Extract the (X, Y) coordinate from the center of the cell holding the provided text.  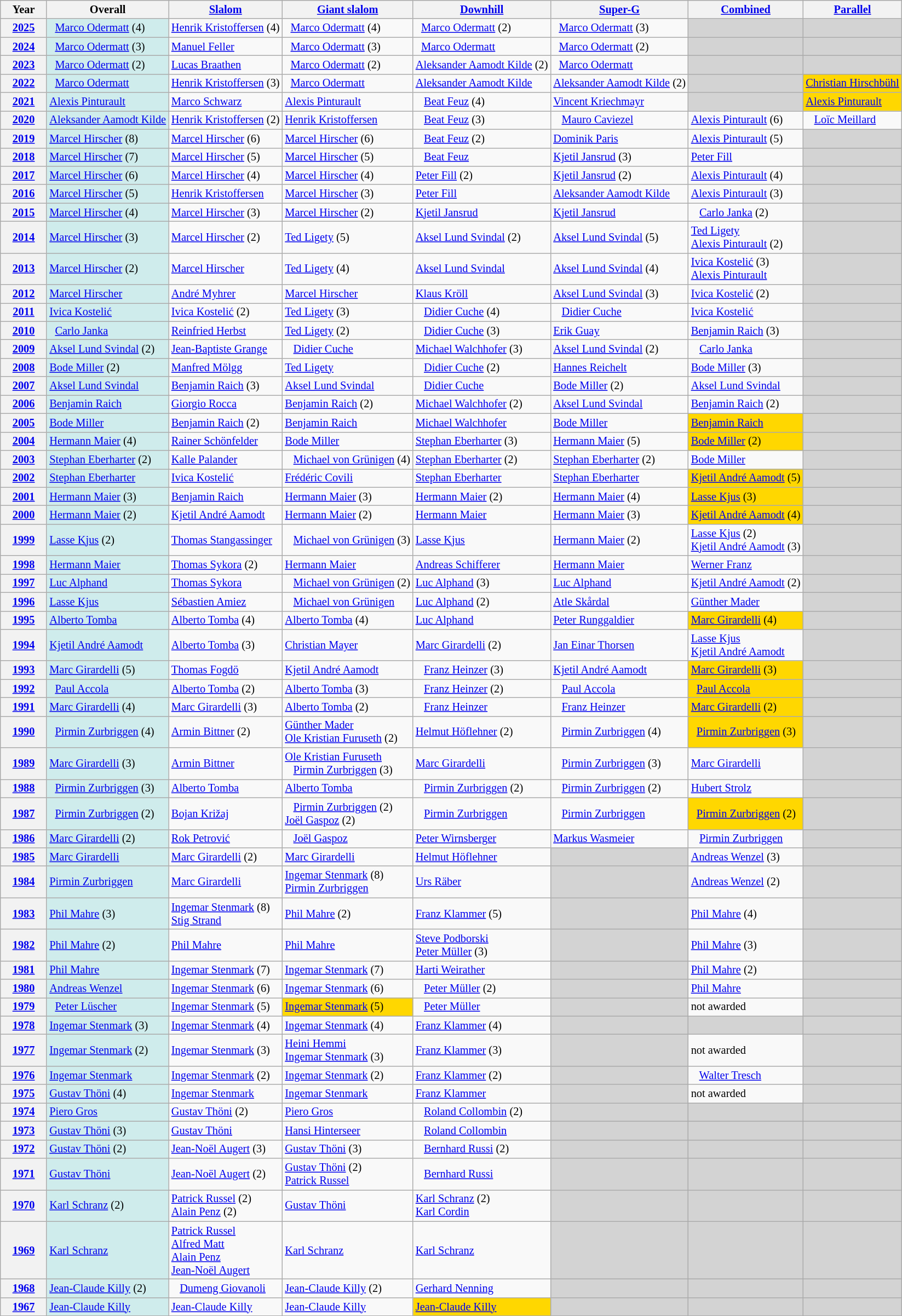
Downhill (482, 9)
Erik Guay (619, 331)
Year (24, 9)
2005 (24, 423)
2000 (24, 515)
Ivica Kostelić (3) Alexis Pinturault (746, 269)
Parallel (852, 9)
Franz Klammer (2) (482, 1075)
1971 (24, 1174)
Carlo Janka (2) (746, 212)
1989 (24, 764)
Günther Mader (746, 602)
Helmut Höflehner (2) (482, 732)
Christian Mayer (347, 645)
1999 (24, 540)
Alexis Pinturault (6) (746, 120)
Henrik Kristoffersen (2) (226, 120)
Franz Klammer (3) (482, 1051)
2010 (24, 331)
1968 (24, 1288)
Hubert Strolz (746, 788)
Thomas Fogdö (226, 670)
Michael Walchhofer (2) (482, 404)
Vincent Kriechmayr (619, 102)
Combined (746, 9)
Henrik Kristoffersen (3) (226, 83)
Armin Bittner (2) (226, 732)
2022 (24, 83)
Andreas Wenzel (3) (746, 857)
Giant slalom (347, 9)
Bode Miller (3) (746, 367)
1974 (24, 1112)
1970 (24, 1205)
1991 (24, 707)
Kjetil André Aamodt (4) (746, 515)
Michael Walchhofer (482, 423)
Peter Lüscher (107, 1007)
1995 (24, 620)
Michael von Grünigen (4) (347, 459)
Ted Ligety (4) (347, 269)
1988 (24, 788)
2002 (24, 478)
Marco Schwarz (226, 102)
Jean-Noël Augert (3) (226, 1149)
1996 (24, 602)
Didier Cuche (3) (482, 331)
Christian Hirschbühl (852, 83)
Lasse Kjus (3) (746, 497)
Heini Hemmi Ingemar Stenmark (3) (347, 1051)
2009 (24, 349)
1967 (24, 1307)
Karl Schranz (2) Karl Cordin (482, 1205)
Franz Klammer (4) (482, 1025)
Urs Räber (482, 882)
Overall (107, 9)
Giorgio Rocca (226, 404)
Reinfried Herbst (226, 331)
Marc Girardelli (5) (107, 670)
2018 (24, 157)
Phil Mahre (4) (746, 914)
Thomas Sykora (226, 583)
1975 (24, 1094)
Dumeng Giovanoli (226, 1288)
Rok Petrović (226, 839)
Werner Franz (746, 565)
Lucas Braathen (226, 65)
Frédéric Covili (347, 478)
Ingemar Stenmark (8) Stig Strand (226, 914)
2008 (24, 367)
1993 (24, 670)
1978 (24, 1025)
Patrick Russel (2) Alain Penz (2) (226, 1205)
Manfred Mölgg (226, 367)
2011 (24, 312)
1969 (24, 1250)
1980 (24, 989)
Gustav Thöni (4) (107, 1094)
Ole Kristian Furuseth Pirmin Zurbriggen (3) (347, 764)
Kjetil André Aamodt (5) (746, 478)
Thomas Sykora (2) (226, 565)
Michael von Grünigen (347, 602)
Marcel Hirscher (8) (107, 138)
Alexis Pinturault (4) (746, 175)
Gustav Thöni (2) Patrick Russel (347, 1174)
1992 (24, 689)
Pirmin Zurbriggen (2) Joël Gaspoz (2) (347, 813)
1972 (24, 1149)
Franz Heinzer (3) (482, 670)
1977 (24, 1051)
1998 (24, 565)
Henrik Kristoffersen (4) (226, 28)
1984 (24, 882)
Mauro Caviezel (619, 120)
Loïc Meillard (852, 120)
2017 (24, 175)
1981 (24, 970)
2024 (24, 47)
2023 (24, 65)
Karl Schranz (2) (107, 1205)
Roland Collombin (2) (482, 1112)
2003 (24, 459)
Super-G (619, 9)
Harti Weirather (482, 970)
Andreas Wenzel (2) (746, 882)
Sébastien Amiez (226, 602)
Helmut Höflehner (482, 857)
Stephan Eberharter (3) (482, 441)
Atle Skårdal (619, 602)
Aksel Lund Svindal (4) (619, 269)
1983 (24, 914)
Peter Wirnsberger (482, 839)
Patrick Russel Alfred Matt Alain Penz Jean-Noël Augert (226, 1250)
Hermann Maier (5) (619, 441)
2007 (24, 386)
Lasse Kjus (2) (107, 540)
Aksel Lund Svindal (3) (619, 294)
Jan Einar Thorsen (619, 645)
2016 (24, 194)
Bojan Križaj (226, 813)
Michael von Grünigen (3) (347, 540)
2014 (24, 237)
Walter Tresch (746, 1075)
Michael von Grünigen (2) (347, 583)
2021 (24, 102)
Aksel Lund Svindal (5) (619, 237)
2025 (24, 28)
Klaus Kröll (482, 294)
1986 (24, 839)
Jean-Baptiste Grange (226, 349)
Beat Feuz (3) (482, 120)
Peter Müller (482, 1007)
Ingemar Stenmark (8) Pirmin Zurbriggen (347, 882)
Rainer Schönfelder (226, 441)
1987 (24, 813)
Armin Bittner (226, 764)
Kjetil André Aamodt (2) (746, 583)
Peter Runggaldier (619, 620)
Hannes Reichelt (619, 367)
Ted Ligety (3) (347, 312)
Lasse Kjus (2) Kjetil André Aamodt (3) (746, 540)
Didier Cuche (4) (482, 312)
Ted Ligety (5) (347, 237)
Marcel Hirscher (7) (107, 157)
2012 (24, 294)
1990 (24, 732)
Joël Gaspoz (347, 839)
1994 (24, 645)
Roland Collombin (482, 1130)
Franz Klammer (5) (482, 914)
Andreas Schifferer (482, 565)
2001 (24, 497)
Lasse Kjus Kjetil André Aamodt (746, 645)
Franz Klammer (482, 1094)
Steve Podborski Peter Müller (3) (482, 945)
Beat Feuz (482, 157)
1976 (24, 1075)
1982 (24, 945)
Franz Heinzer (2) (482, 689)
Alexis Pinturault (3) (746, 194)
Dominik Paris (619, 138)
Ted Ligety Alexis Pinturault (2) (746, 237)
2019 (24, 138)
Alexis Pinturault (5) (746, 138)
Slalom (226, 9)
Luc Alphand (3) (482, 583)
Bernhard Russi (2) (482, 1149)
Ted Ligety (2) (347, 331)
2015 (24, 212)
Andreas Wenzel (107, 989)
Peter Fill (2) (482, 175)
1985 (24, 857)
Thomas Stangassinger (226, 540)
Luc Alphand (2) (482, 602)
2004 (24, 441)
André Myhrer (226, 294)
Bernhard Russi (482, 1174)
Gerhard Nenning (482, 1288)
Kalle Palander (226, 459)
Peter Müller (2) (482, 989)
2020 (24, 120)
1997 (24, 583)
Kjetil Jansrud (2) (619, 175)
Michael Walchhofer (3) (482, 349)
Manuel Feller (226, 47)
Beat Feuz (2) (482, 138)
Markus Wasmeier (619, 839)
1973 (24, 1130)
Didier Cuche (2) (482, 367)
Jean-Noël Augert (2) (226, 1174)
1979 (24, 1007)
Beat Feuz (4) (482, 102)
Hansi Hinterseer (347, 1130)
2006 (24, 404)
Günther Mader Ole Kristian Furuseth (2) (347, 732)
2013 (24, 269)
Ted Ligety (347, 367)
Kjetil Jansrud (3) (619, 157)
